Scan for the cell matching the given text and deliver its (x, y) coordinate at center. 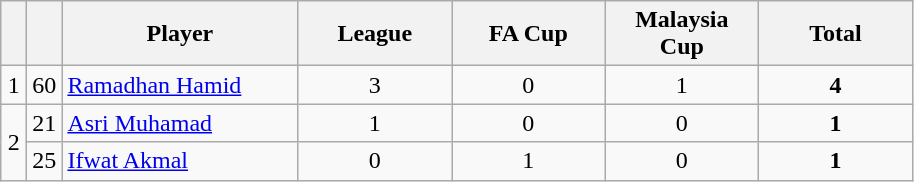
25 (44, 161)
Asri Muhamad (180, 123)
FA Cup (529, 34)
Malaysia Cup (682, 34)
Total (836, 34)
Player (180, 34)
3 (375, 85)
2 (14, 142)
Ifwat Akmal (180, 161)
4 (836, 85)
League (375, 34)
60 (44, 85)
21 (44, 123)
Ramadhan Hamid (180, 85)
